Output the [X, Y] coordinate of the center of the cell containing the given text.  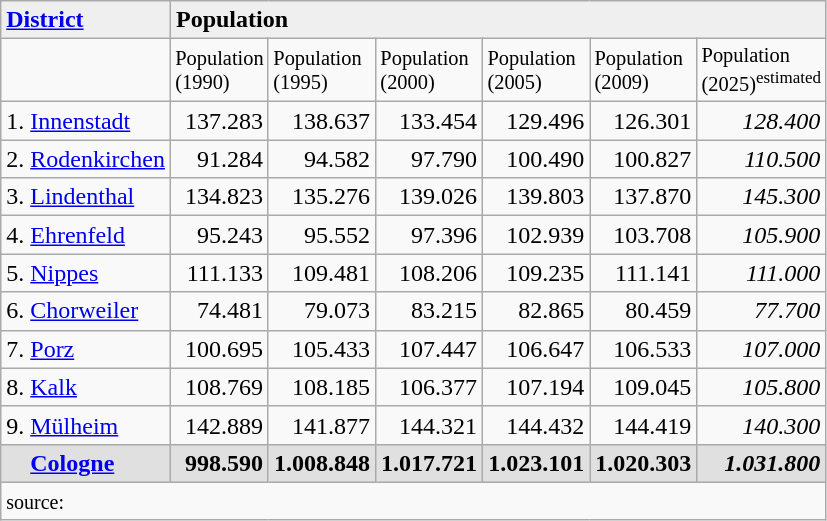
Population (2000) [430, 70]
6. Chorweiler [86, 311]
77.700 [762, 311]
108.769 [219, 387]
111.141 [644, 273]
Cologne [86, 463]
95.243 [219, 235]
102.939 [536, 235]
139.026 [430, 197]
137.283 [219, 121]
1.008.848 [322, 463]
144.321 [430, 425]
1.020.303 [644, 463]
135.276 [322, 197]
80.459 [644, 311]
91.284 [219, 159]
9. Mülheim [86, 425]
144.419 [644, 425]
Population (1995) [322, 70]
3. Lindenthal [86, 197]
Population (2009) [644, 70]
103.708 [644, 235]
1.031.800 [762, 463]
134.823 [219, 197]
5. Nippes [86, 273]
141.877 [322, 425]
139.803 [536, 197]
108.185 [322, 387]
106.377 [430, 387]
100.490 [536, 159]
142.889 [219, 425]
95.552 [322, 235]
100.695 [219, 349]
111.133 [219, 273]
106.533 [644, 349]
109.235 [536, 273]
106.647 [536, 349]
source: [414, 501]
4. Ehrenfeld [86, 235]
138.637 [322, 121]
111.000 [762, 273]
108.206 [430, 273]
97.396 [430, 235]
145.300 [762, 197]
105.433 [322, 349]
140.300 [762, 425]
109.481 [322, 273]
District [86, 20]
129.496 [536, 121]
105.900 [762, 235]
109.045 [644, 387]
128.400 [762, 121]
Population (2025)estimated [762, 70]
133.454 [430, 121]
74.481 [219, 311]
8. Kalk [86, 387]
1.017.721 [430, 463]
107.000 [762, 349]
82.865 [536, 311]
Population (2005) [536, 70]
100.827 [644, 159]
107.447 [430, 349]
Population (1990) [219, 70]
126.301 [644, 121]
105.800 [762, 387]
79.073 [322, 311]
97.790 [430, 159]
144.432 [536, 425]
2. Rodenkirchen [86, 159]
998.590 [219, 463]
Population [498, 20]
1. Innenstadt [86, 121]
110.500 [762, 159]
1.023.101 [536, 463]
137.870 [644, 197]
7. Porz [86, 349]
83.215 [430, 311]
94.582 [322, 159]
107.194 [536, 387]
